For the text-containing cell, return its midpoint in (X, Y) coordinate format. 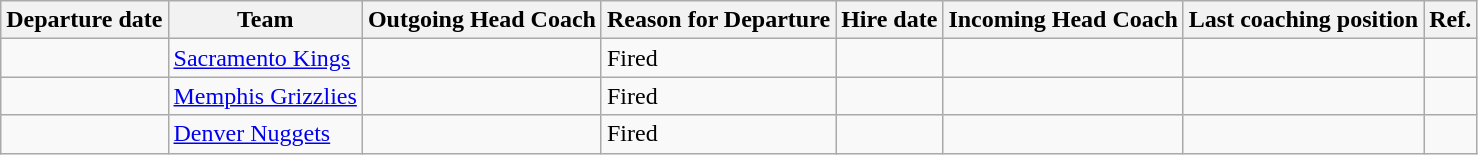
Hire date (890, 20)
Departure date (84, 20)
Reason for Departure (718, 20)
Outgoing Head Coach (482, 20)
Ref. (1450, 20)
Last coaching position (1303, 20)
Incoming Head Coach (1063, 20)
Team (265, 20)
Memphis Grizzlies (265, 96)
Denver Nuggets (265, 134)
Sacramento Kings (265, 58)
